Determine the (X, Y) coordinate at the center of the cell enclosing the given text.  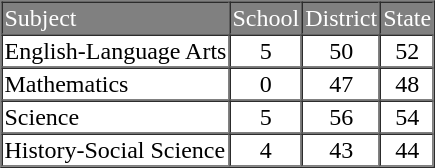
Science (116, 116)
44 (407, 150)
48 (407, 84)
School (266, 18)
47 (341, 84)
56 (341, 116)
English-Language Arts (116, 50)
District (341, 18)
State (407, 18)
50 (341, 50)
54 (407, 116)
52 (407, 50)
Mathematics (116, 84)
Subject (116, 18)
4 (266, 150)
0 (266, 84)
History-Social Science (116, 150)
43 (341, 150)
